For the text-containing cell, return its midpoint in (x, y) coordinate format. 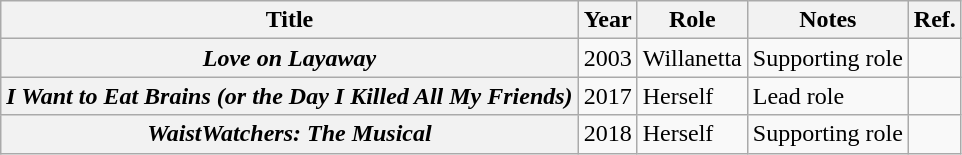
2018 (608, 134)
Year (608, 20)
Lead role (828, 96)
I Want to Eat Brains (or the Day I Killed All My Friends) (290, 96)
Notes (828, 20)
WaistWatchers: The Musical (290, 134)
Willanetta (692, 58)
2003 (608, 58)
Ref. (934, 20)
Love on Layaway (290, 58)
Role (692, 20)
Title (290, 20)
2017 (608, 96)
